Search for the cell housing the specified text and yield its [x, y] center coordinate. 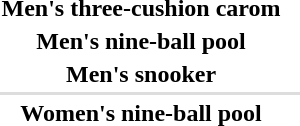
Men's nine-ball pool [141, 41]
Men's snooker [141, 74]
